Extract the (X, Y) coordinate from the center of the cell holding the provided text.  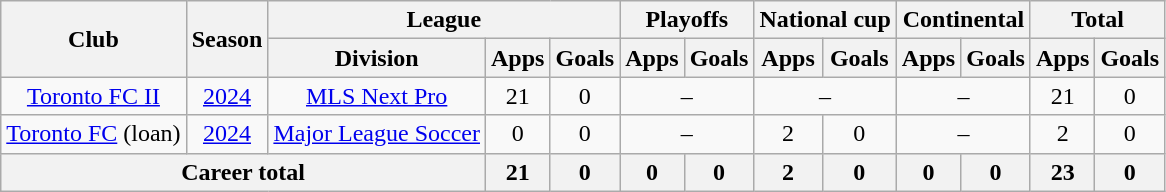
Club (94, 39)
Career total (244, 172)
Major League Soccer (377, 134)
Total (1097, 20)
Continental (963, 20)
Toronto FC II (94, 96)
Playoffs (687, 20)
Season (227, 39)
MLS Next Pro (377, 96)
League (444, 20)
23 (1062, 172)
Toronto FC (loan) (94, 134)
Division (377, 58)
National cup (825, 20)
